Pinpoint the cell where the given text exists, returning its (X, Y) midpoint coordinate. 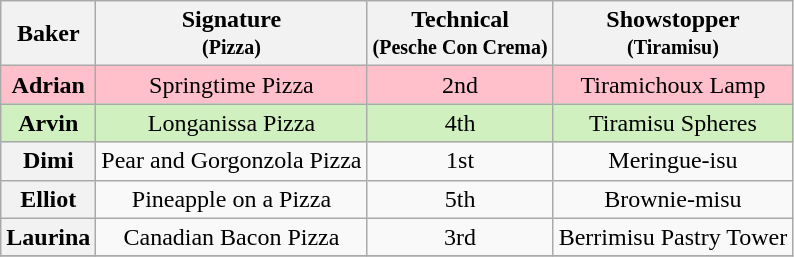
Showstopper(Tiramisu) (673, 34)
Technical(Pesche Con Crema) (460, 34)
Pineapple on a Pizza (232, 199)
5th (460, 199)
3rd (460, 237)
Dimi (48, 161)
Tiramichoux Lamp (673, 85)
Baker (48, 34)
Adrian (48, 85)
Pear and Gorgonzola Pizza (232, 161)
Tiramisu Spheres (673, 123)
Springtime Pizza (232, 85)
Meringue-isu (673, 161)
Signature(Pizza) (232, 34)
Berrimisu Pastry Tower (673, 237)
4th (460, 123)
Laurina (48, 237)
Canadian Bacon Pizza (232, 237)
Arvin (48, 123)
2nd (460, 85)
Longanissa Pizza (232, 123)
Elliot (48, 199)
1st (460, 161)
Brownie-misu (673, 199)
